Find where the given text appears and provide that cell's center as (X, Y) coordinate. 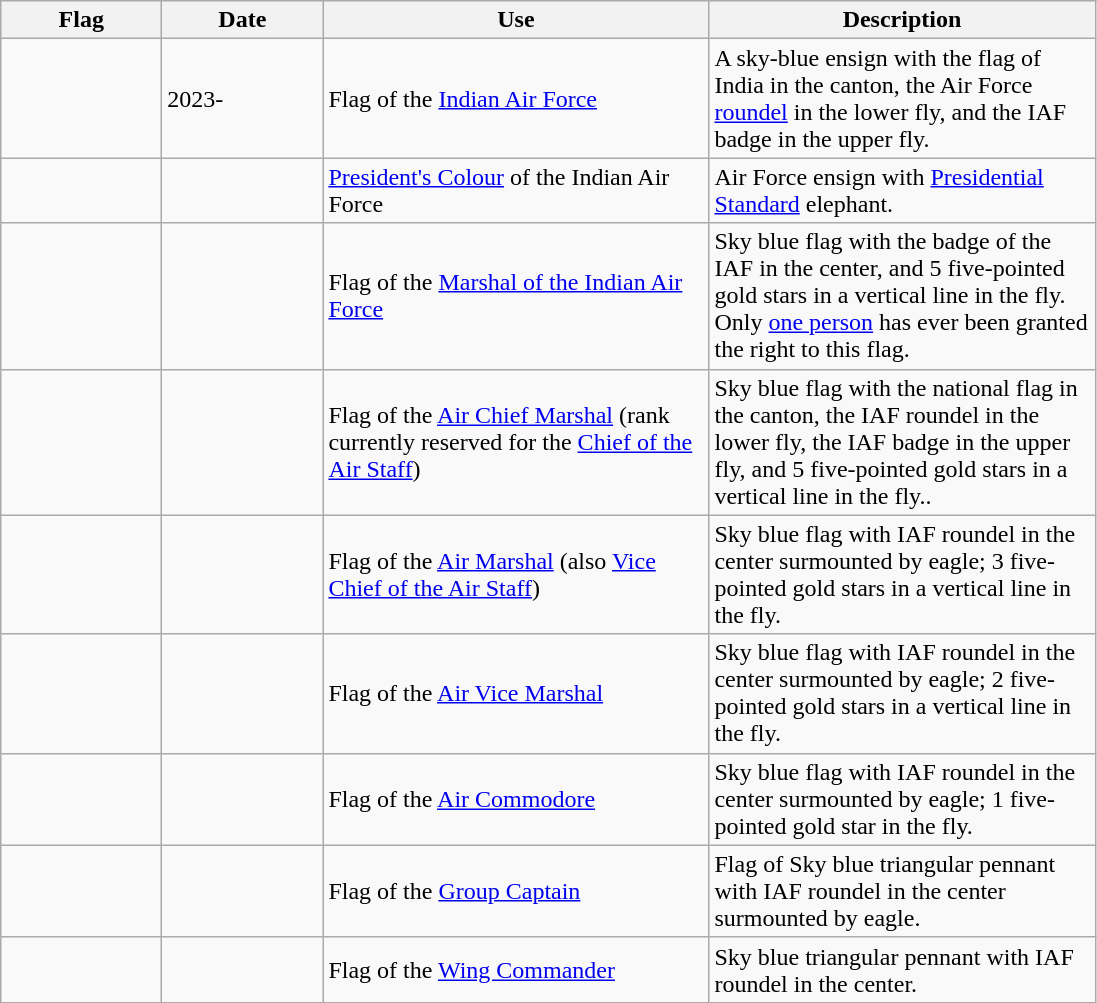
Flag of the Air Commodore (516, 799)
Flag of the Air Vice Marshal (516, 694)
President's Colour of the Indian Air Force (516, 190)
Air Force ensign with Presidential Standard elephant. (902, 190)
Sky blue triangular pennant with IAF roundel in the center. (902, 970)
Flag of the Indian Air Force (516, 98)
Date (242, 20)
Description (902, 20)
Flag (82, 20)
Use (516, 20)
Flag of the Group Captain (516, 891)
Flag of the Air Marshal (also Vice Chief of the Air Staff) (516, 574)
Flag of the Air Chief Marshal (rank currently reserved for the Chief of the Air Staff) (516, 442)
Sky blue flag with IAF roundel in the center surmounted by eagle; 3 five-pointed gold stars in a vertical line in the fly. (902, 574)
Sky blue flag with IAF roundel in the center surmounted by eagle; 2 five-pointed gold stars in a vertical line in the fly. (902, 694)
Flag of the Marshal of the Indian Air Force (516, 296)
Flag of Sky blue triangular pennant with IAF roundel in the center surmounted by eagle. (902, 891)
A sky-blue ensign with the flag of India in the canton, the Air Force roundel in the lower fly, and the IAF badge in the upper fly. (902, 98)
Flag of the Wing Commander (516, 970)
Sky blue flag with IAF roundel in the center surmounted by eagle; 1 five-pointed gold star in the fly. (902, 799)
2023- (242, 98)
